Provide the [X, Y] coordinate of the cell's center where the given text is located.  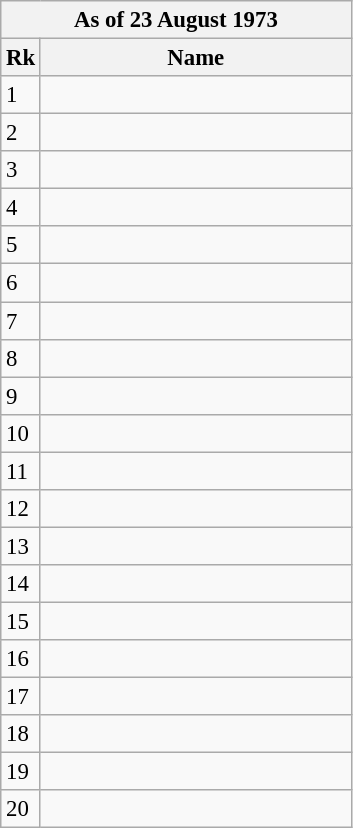
11 [21, 471]
12 [21, 509]
Rk [21, 58]
3 [21, 170]
19 [21, 772]
10 [21, 433]
18 [21, 734]
8 [21, 358]
As of 23 August 1973 [176, 20]
16 [21, 659]
2 [21, 133]
6 [21, 283]
20 [21, 809]
17 [21, 697]
13 [21, 546]
7 [21, 321]
1 [21, 95]
9 [21, 396]
4 [21, 208]
15 [21, 621]
Name [196, 58]
14 [21, 584]
5 [21, 245]
